Capture the cell that displays the provided text and extract its [x, y] central coordinate. 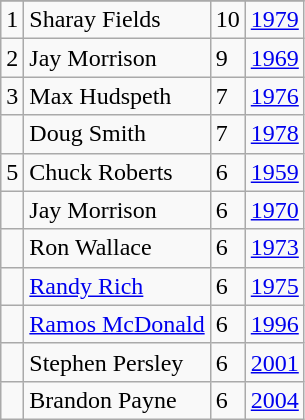
Doug Smith [117, 134]
1978 [274, 134]
1970 [274, 210]
1975 [274, 286]
Randy Rich [117, 286]
9 [228, 58]
1973 [274, 248]
2 [12, 58]
Brandon Payne [117, 400]
Sharay Fields [117, 20]
2001 [274, 362]
1976 [274, 96]
Stephen Persley [117, 362]
1969 [274, 58]
2004 [274, 400]
1979 [274, 20]
Chuck Roberts [117, 172]
Ramos McDonald [117, 324]
5 [12, 172]
1959 [274, 172]
1 [12, 20]
Ron Wallace [117, 248]
3 [12, 96]
1996 [274, 324]
10 [228, 20]
Max Hudspeth [117, 96]
